For the text-containing cell, return its midpoint in (x, y) coordinate format. 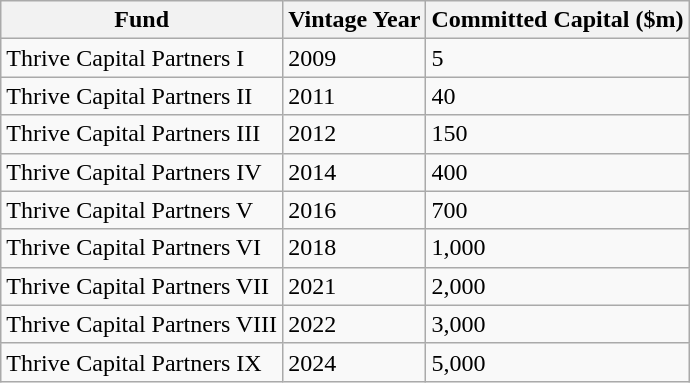
Thrive Capital Partners I (142, 58)
2022 (354, 324)
2014 (354, 172)
150 (558, 134)
2011 (354, 96)
3,000 (558, 324)
400 (558, 172)
700 (558, 210)
2024 (354, 362)
Thrive Capital Partners IX (142, 362)
Thrive Capital Partners VI (142, 248)
Thrive Capital Partners IV (142, 172)
2012 (354, 134)
5 (558, 58)
Thrive Capital Partners II (142, 96)
Thrive Capital Partners VII (142, 286)
Committed Capital ($m) (558, 20)
Fund (142, 20)
2009 (354, 58)
2021 (354, 286)
Vintage Year (354, 20)
Thrive Capital Partners V (142, 210)
Thrive Capital Partners VIII (142, 324)
1,000 (558, 248)
2016 (354, 210)
2,000 (558, 286)
5,000 (558, 362)
40 (558, 96)
Thrive Capital Partners III (142, 134)
2018 (354, 248)
